Locate the cell with the specified text and output its [x, y] center coordinate. 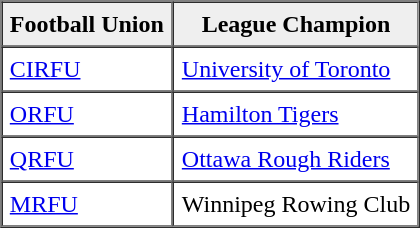
Ottawa Rough Riders [296, 158]
University of Toronto [296, 68]
CIRFU [87, 68]
League Champion [296, 24]
MRFU [87, 204]
Hamilton Tigers [296, 114]
Winnipeg Rowing Club [296, 204]
ORFU [87, 114]
QRFU [87, 158]
Football Union [87, 24]
